Pinpoint the cell where the given text exists, returning its (X, Y) midpoint coordinate. 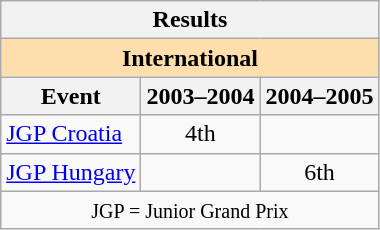
Event (71, 96)
2004–2005 (320, 96)
JGP = Junior Grand Prix (190, 210)
6th (320, 172)
Results (190, 20)
JGP Croatia (71, 134)
International (190, 58)
2003–2004 (200, 96)
JGP Hungary (71, 172)
4th (200, 134)
